Scan for the cell matching the given text and deliver its [X, Y] coordinate at center. 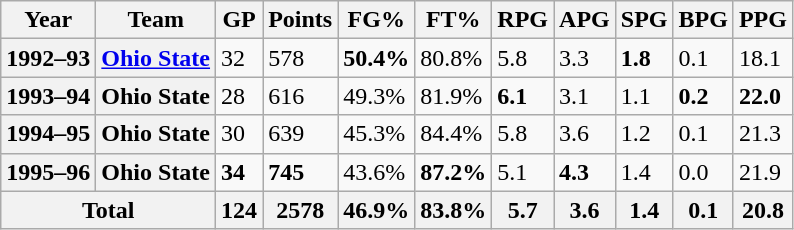
80.8% [454, 58]
1993–94 [48, 96]
1995–96 [48, 172]
1992–93 [48, 58]
745 [300, 172]
3.3 [585, 58]
1994–95 [48, 134]
0.2 [703, 96]
Year [48, 20]
Points [300, 20]
30 [240, 134]
Total [108, 210]
GP [240, 20]
639 [300, 134]
32 [240, 58]
34 [240, 172]
81.9% [454, 96]
50.4% [376, 58]
124 [240, 210]
BPG [703, 20]
3.1 [585, 96]
20.8 [762, 210]
APG [585, 20]
28 [240, 96]
1.8 [644, 58]
22.0 [762, 96]
5.1 [523, 172]
43.6% [376, 172]
84.4% [454, 134]
RPG [523, 20]
FT% [454, 20]
21.9 [762, 172]
87.2% [454, 172]
2578 [300, 210]
21.3 [762, 134]
Team [156, 20]
45.3% [376, 134]
49.3% [376, 96]
SPG [644, 20]
5.7 [523, 210]
4.3 [585, 172]
0.0 [703, 172]
616 [300, 96]
1.1 [644, 96]
578 [300, 58]
18.1 [762, 58]
6.1 [523, 96]
PPG [762, 20]
1.2 [644, 134]
83.8% [454, 210]
46.9% [376, 210]
FG% [376, 20]
